From the cell containing the given text, extract its center point as [X, Y] coordinate. 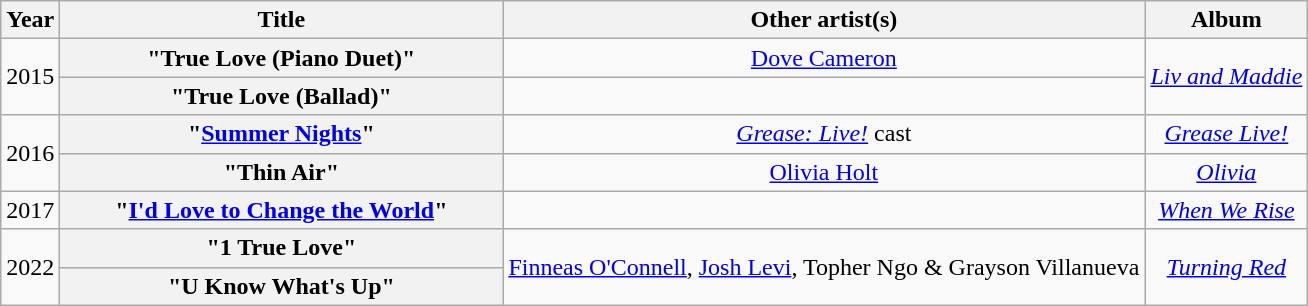
Finneas O'Connell, Josh Levi, Topher Ngo & Grayson Villanueva [824, 267]
"I'd Love to Change the World" [282, 210]
Other artist(s) [824, 20]
Turning Red [1226, 267]
2016 [30, 153]
Title [282, 20]
"True Love (Piano Duet)" [282, 58]
2015 [30, 77]
Dove Cameron [824, 58]
Grease Live! [1226, 134]
"U Know What's Up" [282, 286]
2022 [30, 267]
Olivia [1226, 172]
Grease: Live! cast [824, 134]
"Summer Nights" [282, 134]
Olivia Holt [824, 172]
2017 [30, 210]
"Thin Air" [282, 172]
Liv and Maddie [1226, 77]
Album [1226, 20]
"True Love (Ballad)" [282, 96]
Year [30, 20]
"1 True Love" [282, 248]
When We Rise [1226, 210]
